Pinpoint the cell where the given text exists, returning its (X, Y) midpoint coordinate. 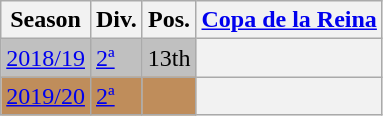
Season (46, 20)
13th (169, 58)
2018/19 (46, 58)
Pos. (169, 20)
Div. (116, 20)
2019/20 (46, 96)
Copa de la Reina (289, 20)
